Find where the given text appears and provide that cell's center as (x, y) coordinate. 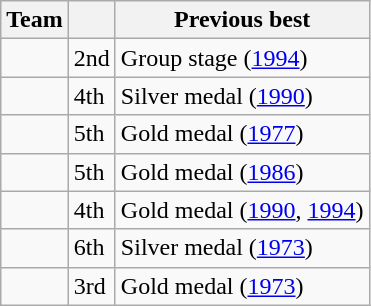
Gold medal (1973) (242, 286)
2nd (92, 58)
Gold medal (1990, 1994) (242, 210)
Group stage (1994) (242, 58)
3rd (92, 286)
Previous best (242, 20)
Gold medal (1986) (242, 172)
6th (92, 248)
Silver medal (1973) (242, 248)
Team (35, 20)
Silver medal (1990) (242, 96)
Gold medal (1977) (242, 134)
